Output the (x, y) coordinate of the center of the cell containing the given text.  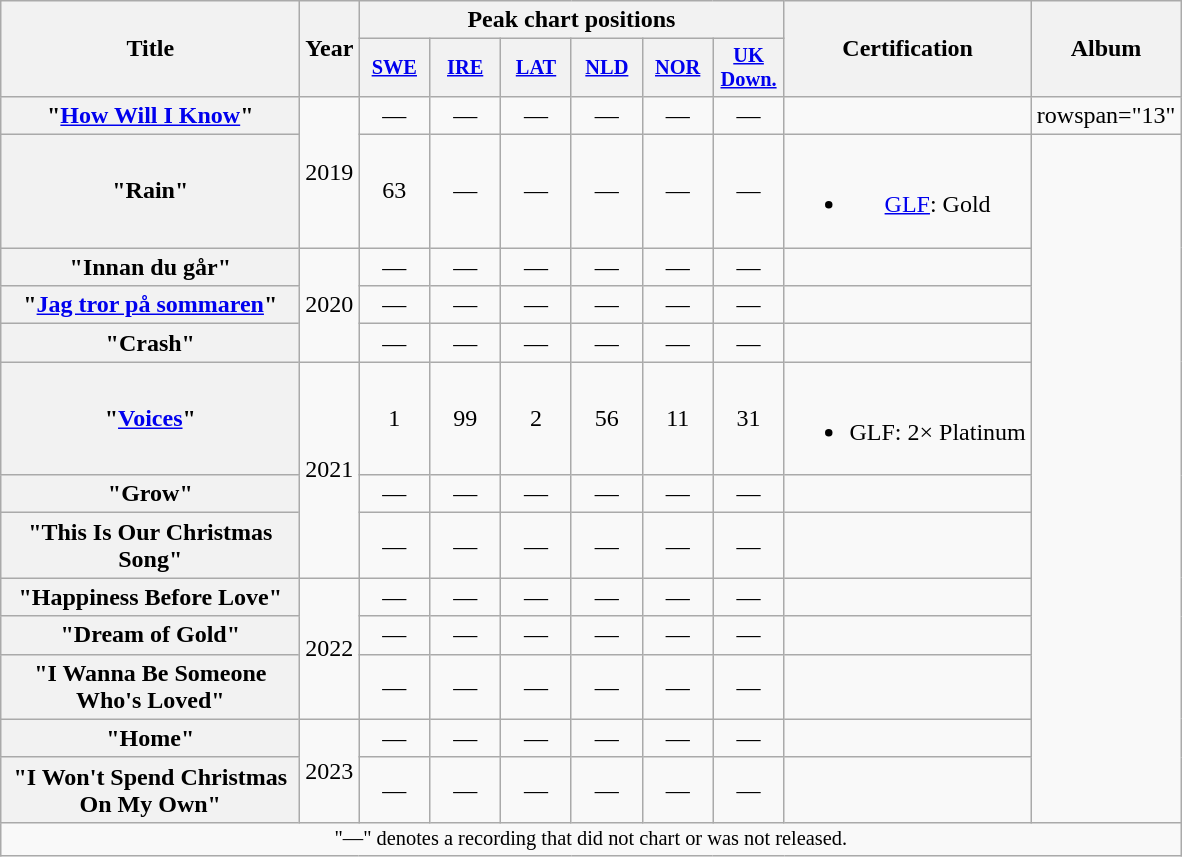
IRE (466, 68)
NOR (678, 68)
"—" denotes a recording that did not chart or was not released. (591, 839)
"I Wanna Be Someone Who's Loved" (150, 686)
"Dream of Gold" (150, 635)
"How Will I Know" (150, 115)
"Jag tror på sommaren" (150, 305)
Peak chart positions (572, 20)
Year (330, 49)
NLD (606, 68)
Certification (908, 49)
GLF: Gold (908, 192)
"Rain" (150, 192)
2 (536, 418)
Album (1106, 49)
11 (678, 418)
1 (394, 418)
2020 (330, 305)
"Crash" (150, 343)
2021 (330, 470)
Title (150, 49)
"Happiness Before Love" (150, 597)
"This Is Our Christmas Song" (150, 546)
2023 (330, 770)
63 (394, 192)
99 (466, 418)
"Voices" (150, 418)
"Grow" (150, 494)
rowspan="13" (1106, 115)
SWE (394, 68)
"Home" (150, 738)
LAT (536, 68)
UKDown. (748, 68)
2022 (330, 648)
"Innan du går" (150, 267)
31 (748, 418)
"I Won't Spend Christmas On My Own" (150, 790)
GLF: 2× Platinum (908, 418)
2019 (330, 172)
56 (606, 418)
